Find where the given text appears and provide that cell's center as (x, y) coordinate. 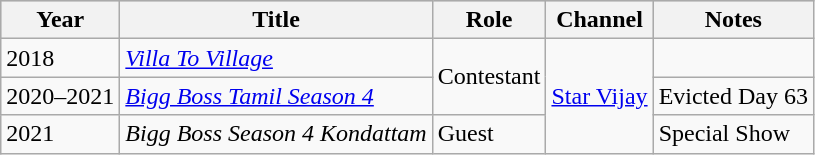
Evicted Day 63 (733, 96)
Guest (489, 134)
Notes (733, 20)
Channel (600, 20)
Bigg Boss Season 4 Kondattam (276, 134)
Role (489, 20)
Special Show (733, 134)
Contestant (489, 77)
Year (60, 20)
Bigg Boss Tamil Season 4 (276, 96)
Title (276, 20)
2021 (60, 134)
2020–2021 (60, 96)
Star Vijay (600, 96)
Villa To Village (276, 58)
2018 (60, 58)
